Capture the cell that displays the provided text and extract its [X, Y] central coordinate. 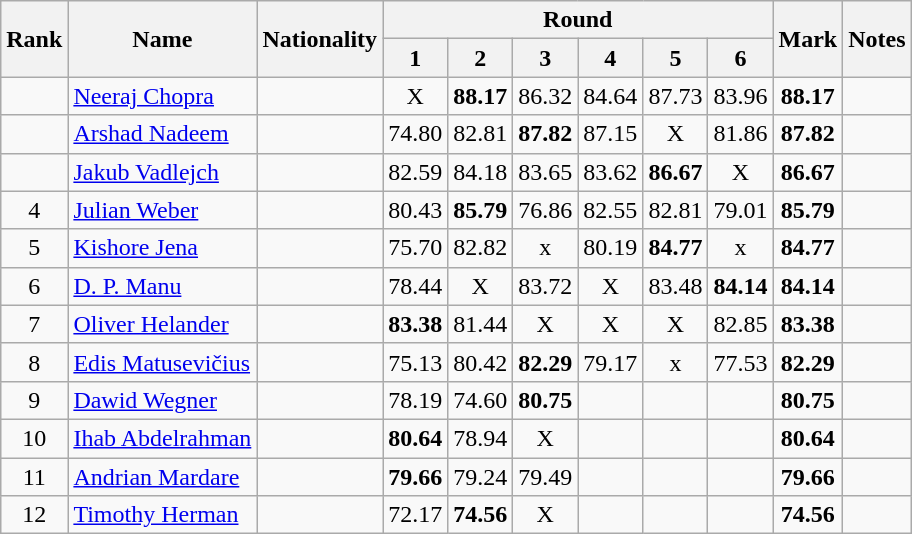
Rank [34, 39]
12 [34, 515]
82.85 [740, 324]
82.55 [610, 210]
72.17 [416, 515]
Arshad Nadeem [162, 134]
87.15 [610, 134]
2 [480, 58]
82.82 [480, 248]
76.86 [546, 210]
79.01 [740, 210]
Name [162, 39]
86.32 [546, 96]
83.48 [676, 286]
74.60 [480, 400]
Oliver Helander [162, 324]
D. P. Manu [162, 286]
10 [34, 438]
75.70 [416, 248]
84.64 [610, 96]
Ihab Abdelrahman [162, 438]
75.13 [416, 362]
Kishore Jena [162, 248]
84.18 [480, 172]
9 [34, 400]
Julian Weber [162, 210]
83.72 [546, 286]
79.49 [546, 477]
Jakub Vadlejch [162, 172]
78.94 [480, 438]
Mark [808, 39]
80.43 [416, 210]
78.19 [416, 400]
Notes [877, 39]
77.53 [740, 362]
Dawid Wegner [162, 400]
3 [546, 58]
Edis Matusevičius [162, 362]
83.65 [546, 172]
78.44 [416, 286]
83.96 [740, 96]
Round [578, 20]
11 [34, 477]
79.17 [610, 362]
81.86 [740, 134]
Neeraj Chopra [162, 96]
80.42 [480, 362]
87.73 [676, 96]
81.44 [480, 324]
83.62 [610, 172]
Andrian Mardare [162, 477]
8 [34, 362]
82.59 [416, 172]
1 [416, 58]
Timothy Herman [162, 515]
80.19 [610, 248]
74.80 [416, 134]
79.24 [480, 477]
7 [34, 324]
Nationality [320, 39]
